Find where the given text appears and provide that cell's center as (x, y) coordinate. 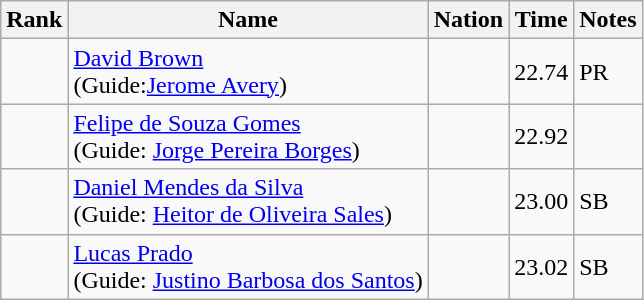
Name (248, 20)
22.74 (542, 72)
23.00 (542, 202)
Notes (608, 20)
Lucas Prado(Guide: Justino Barbosa dos Santos) (248, 266)
23.02 (542, 266)
PR (608, 72)
Time (542, 20)
Nation (468, 20)
Felipe de Souza Gomes(Guide: Jorge Pereira Borges) (248, 136)
Daniel Mendes da Silva(Guide: Heitor de Oliveira Sales) (248, 202)
David Brown(Guide:Jerome Avery) (248, 72)
22.92 (542, 136)
Rank (34, 20)
